Scan for the cell matching the given text and deliver its [x, y] coordinate at center. 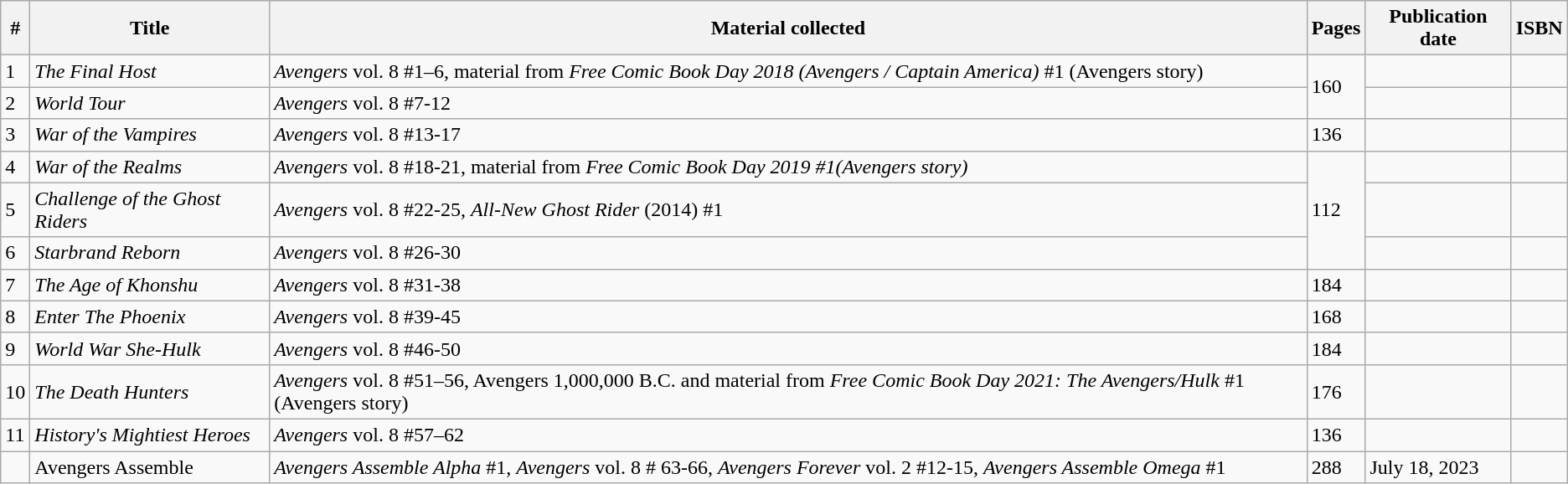
Title [150, 28]
Challenge of the Ghost Riders [150, 209]
World Tour [150, 103]
Avengers vol. 8 #18-21, material from Free Comic Book Day 2019 #1(Avengers story) [788, 167]
Pages [1336, 28]
Avengers Assemble [150, 466]
5 [15, 209]
War of the Vampires [150, 135]
11 [15, 435]
Avengers vol. 8 #31-38 [788, 285]
Avengers vol. 8 #22-25, All-New Ghost Rider (2014) #1 [788, 209]
8 [15, 317]
The Death Hunters [150, 392]
Avengers vol. 8 #39-45 [788, 317]
Avengers Assemble Alpha #1, Avengers vol. 8 # 63-66, Avengers Forever vol. 2 #12-15, Avengers Assemble Omega #1 [788, 466]
Enter The Phoenix [150, 317]
Avengers vol. 8 #1–6, material from Free Comic Book Day 2018 (Avengers / Captain America) #1 (Avengers story) [788, 71]
176 [1336, 392]
World War She-Hulk [150, 348]
288 [1336, 466]
Avengers vol. 8 #51–56, Avengers 1,000,000 B.C. and material from Free Comic Book Day 2021: The Avengers/Hulk #1 (Avengers story) [788, 392]
# [15, 28]
Avengers vol. 8 #57–62 [788, 435]
1 [15, 71]
160 [1336, 87]
3 [15, 135]
July 18, 2023 [1438, 466]
The Age of Khonshu [150, 285]
The Final Host [150, 71]
Avengers vol. 8 #46-50 [788, 348]
History's Mightiest Heroes [150, 435]
7 [15, 285]
Avengers vol. 8 #7-12 [788, 103]
Avengers vol. 8 #26-30 [788, 253]
4 [15, 167]
Material collected [788, 28]
Starbrand Reborn [150, 253]
Publication date [1438, 28]
ISBN [1540, 28]
6 [15, 253]
2 [15, 103]
9 [15, 348]
10 [15, 392]
War of the Realms [150, 167]
168 [1336, 317]
112 [1336, 209]
Avengers vol. 8 #13-17 [788, 135]
